Return [x, y] of the center of cell containing provided text 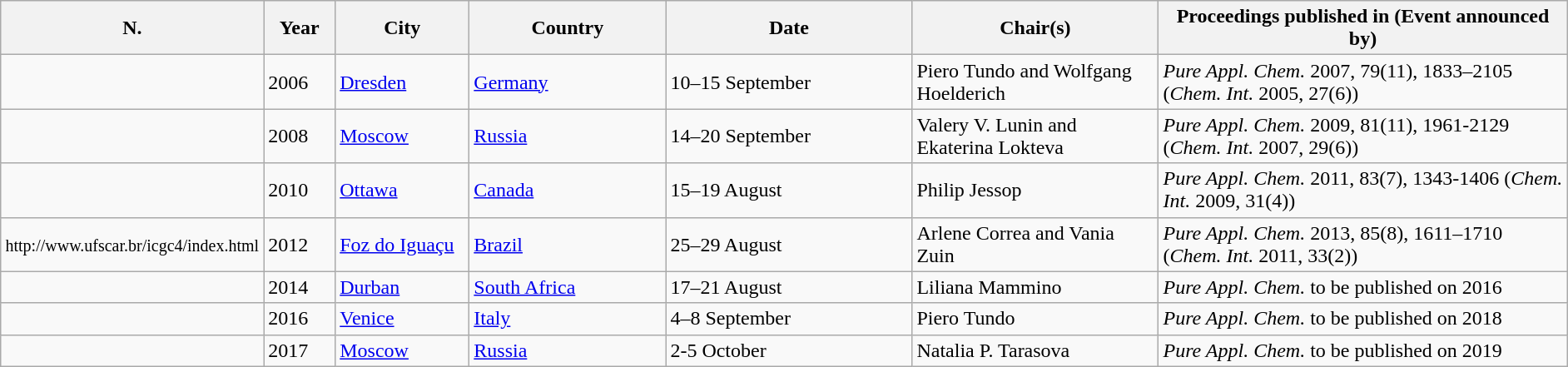
4–8 September [789, 319]
Piero Tundo [1035, 319]
Germany [568, 82]
Year [300, 28]
Arlene Correa and Vania Zuin [1035, 245]
2014 [300, 287]
Pure Appl. Chem. 2007, 79(11), 1833–2105 (Chem. Int. 2005, 27(6)) [1363, 82]
17–21 August [789, 287]
2016 [300, 319]
Pure Appl. Chem. 2009, 81(11), 1961-2129 (Chem. Int. 2007, 29(6)) [1363, 136]
2010 [300, 190]
Valery V. Lunin and Ekaterina Lokteva [1035, 136]
South Africa [568, 287]
Pure Appl. Chem. 2013, 85(8), 1611–1710 (Chem. Int. 2011, 33(2)) [1363, 245]
Philip Jessop [1035, 190]
15–19 August [789, 190]
Liliana Mammino [1035, 287]
Italy [568, 319]
Piero Tundo and Wolfgang Hoelderich [1035, 82]
2008 [300, 136]
Durban [403, 287]
Chair(s) [1035, 28]
2006 [300, 82]
2-5 October [789, 350]
Canada [568, 190]
Proceedings published in (Event announced by) [1363, 28]
25–29 August [789, 245]
Brazil [568, 245]
2017 [300, 350]
Natalia P. Tarasova [1035, 350]
Country [568, 28]
Ottawa [403, 190]
Venice [403, 319]
Pure Appl. Chem. 2011, 83(7), 1343-1406 (Chem. Int. 2009, 31(4)) [1363, 190]
Date [789, 28]
City [403, 28]
http://www.ufscar.br/icgc4/index.html [132, 245]
N. [132, 28]
Foz do Iguaçu [403, 245]
Pure Appl. Chem. to be published on 2018 [1363, 319]
Pure Appl. Chem. to be published on 2016 [1363, 287]
14–20 September [789, 136]
2012 [300, 245]
Pure Appl. Chem. to be published on 2019 [1363, 350]
10–15 September [789, 82]
Dresden [403, 82]
